Locate the cell with the specified text and output its [X, Y] center coordinate. 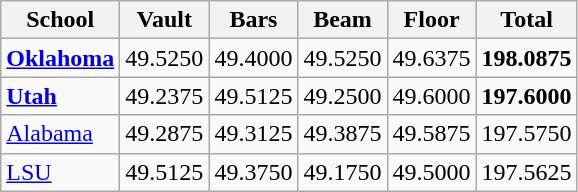
49.5875 [432, 134]
49.1750 [342, 172]
Beam [342, 20]
49.6375 [432, 58]
49.6000 [432, 96]
197.5625 [526, 172]
49.3750 [254, 172]
School [60, 20]
Total [526, 20]
Alabama [60, 134]
198.0875 [526, 58]
49.2375 [164, 96]
Utah [60, 96]
49.3875 [342, 134]
Oklahoma [60, 58]
LSU [60, 172]
49.2500 [342, 96]
Floor [432, 20]
49.3125 [254, 134]
49.4000 [254, 58]
197.6000 [526, 96]
Vault [164, 20]
Bars [254, 20]
49.5000 [432, 172]
197.5750 [526, 134]
49.2875 [164, 134]
